Return the (X, Y) coordinate for the center point of the cell that contains the specified text.  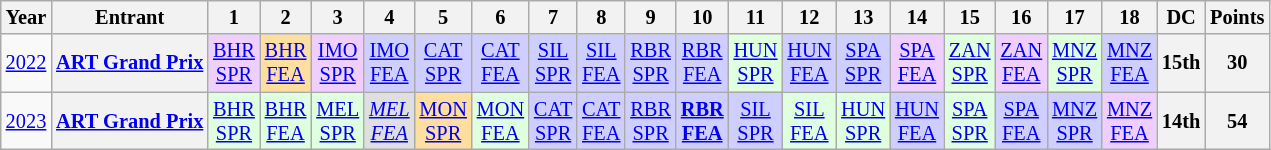
5 (442, 17)
15 (970, 17)
2 (286, 17)
1 (234, 17)
Points (1237, 17)
7 (553, 17)
Entrant (130, 17)
9 (650, 17)
6 (500, 17)
10 (702, 17)
MONFEA (500, 121)
ZANSPR (970, 63)
12 (809, 17)
IMOSPR (338, 63)
3 (338, 17)
ZANFEA (1021, 63)
MONSPR (442, 121)
54 (1237, 121)
IMOFEA (389, 63)
14 (917, 17)
30 (1237, 63)
Year (26, 17)
17 (1074, 17)
2023 (26, 121)
MELSPR (338, 121)
13 (863, 17)
15th (1181, 63)
18 (1130, 17)
11 (756, 17)
2022 (26, 63)
4 (389, 17)
8 (601, 17)
14th (1181, 121)
16 (1021, 17)
DC (1181, 17)
MELFEA (389, 121)
